Determine the (x, y) coordinate at the center of the cell enclosing the given text.  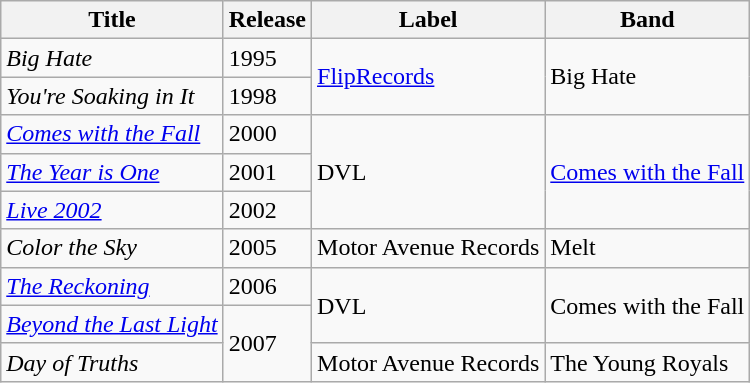
FlipRecords (428, 77)
Label (428, 20)
2005 (267, 248)
The Year is One (112, 172)
2007 (267, 343)
2001 (267, 172)
You're Soaking in It (112, 96)
Title (112, 20)
Live 2002 (112, 210)
2006 (267, 286)
The Reckoning (112, 286)
Day of Truths (112, 362)
2000 (267, 134)
Release (267, 20)
Beyond the Last Light (112, 324)
The Young Royals (648, 362)
Melt (648, 248)
Color the Sky (112, 248)
2002 (267, 210)
1998 (267, 96)
Band (648, 20)
1995 (267, 58)
